Provide the [X, Y] coordinate of the cell's center where the given text is located.  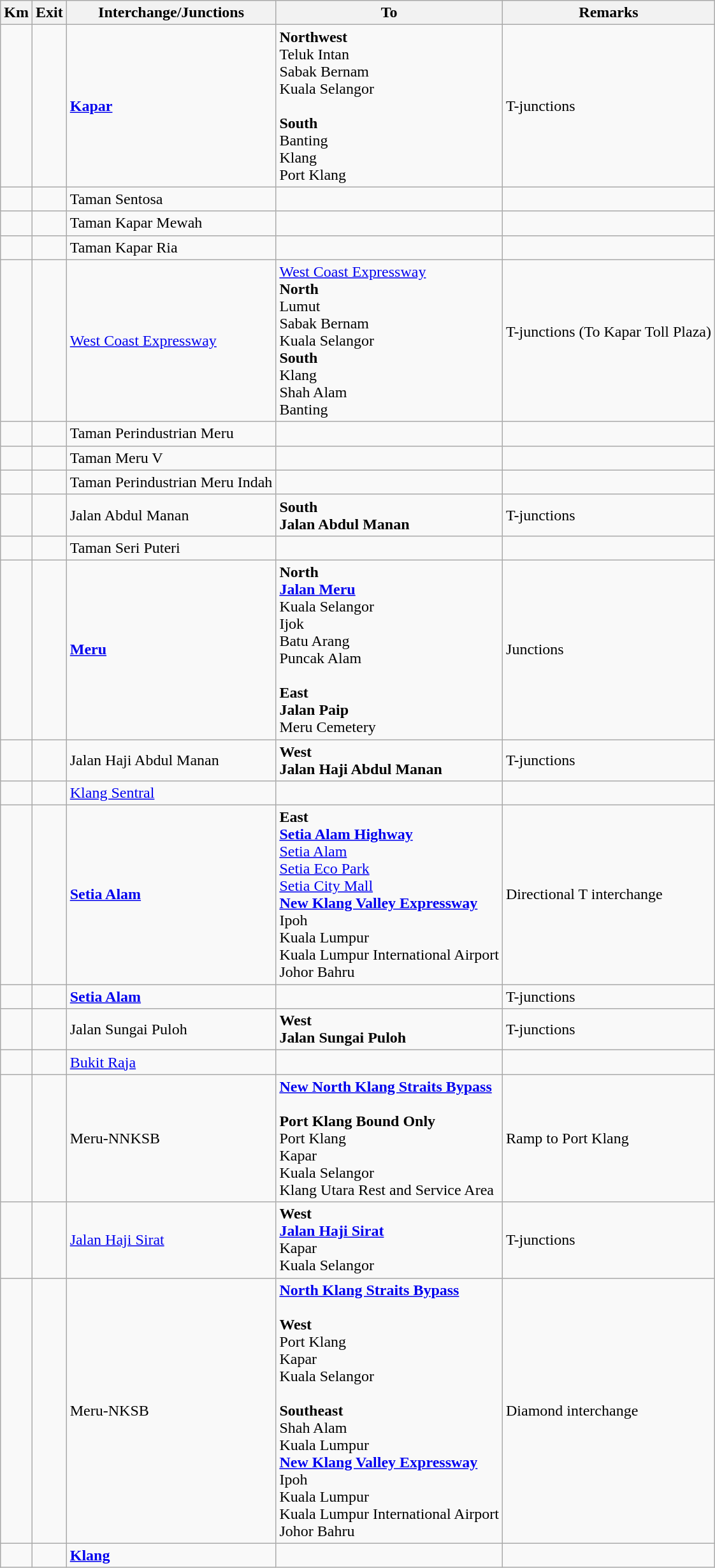
Taman Seri Puteri [171, 548]
Interchange/Junctions [171, 13]
Meru [171, 649]
Meru-NKSB [171, 1410]
Taman Meru V [171, 458]
To [389, 13]
New North Klang Straits BypassPort Klang Bound Only Port Klang Kapar Kuala Selangor Klang Utara Rest and Service Area [389, 1138]
Kapar [171, 106]
Taman Perindustrian Meru Indah [171, 482]
Jalan Haji Abdul Manan [171, 760]
Directional T interchange [609, 895]
West Jalan Haji Sirat Kapar Kuala Selangor [389, 1240]
WestJalan Haji Abdul Manan [389, 760]
Remarks [609, 13]
Jalan Sungai Puloh [171, 1029]
North Jalan Meru Kuala Selangor Ijok Batu Arang Puncak AlamEastJalan PaipMeru Cemetery [389, 649]
SouthJalan Abdul Manan [389, 515]
Meru-NNKSB [171, 1138]
Km [17, 13]
Taman Kapar Mewah [171, 223]
Bukit Raja [171, 1062]
Klang [171, 1555]
West Coast ExpresswayNorth Lumut Sabak Bernam Kuala SelangorSouth Klang Shah Alam Banting [389, 341]
Northwest Teluk Intan Sabak Bernam Kuala SelangorSouth Banting Klang Port Klang [389, 106]
T-junctions (To Kapar Toll Plaza) [609, 341]
Junctions [609, 649]
Jalan Haji Sirat [171, 1240]
Taman Kapar Ria [171, 247]
Taman Perindustrian Meru [171, 434]
Klang Sentral [171, 793]
WestJalan Sungai Puloh [389, 1029]
Exit [49, 13]
Taman Sentosa [171, 199]
Ramp to Port Klang [609, 1138]
Diamond interchange [609, 1410]
West Coast Expressway [171, 341]
Jalan Abdul Manan [171, 515]
